Find where the given text appears and provide that cell's center as [x, y] coordinate. 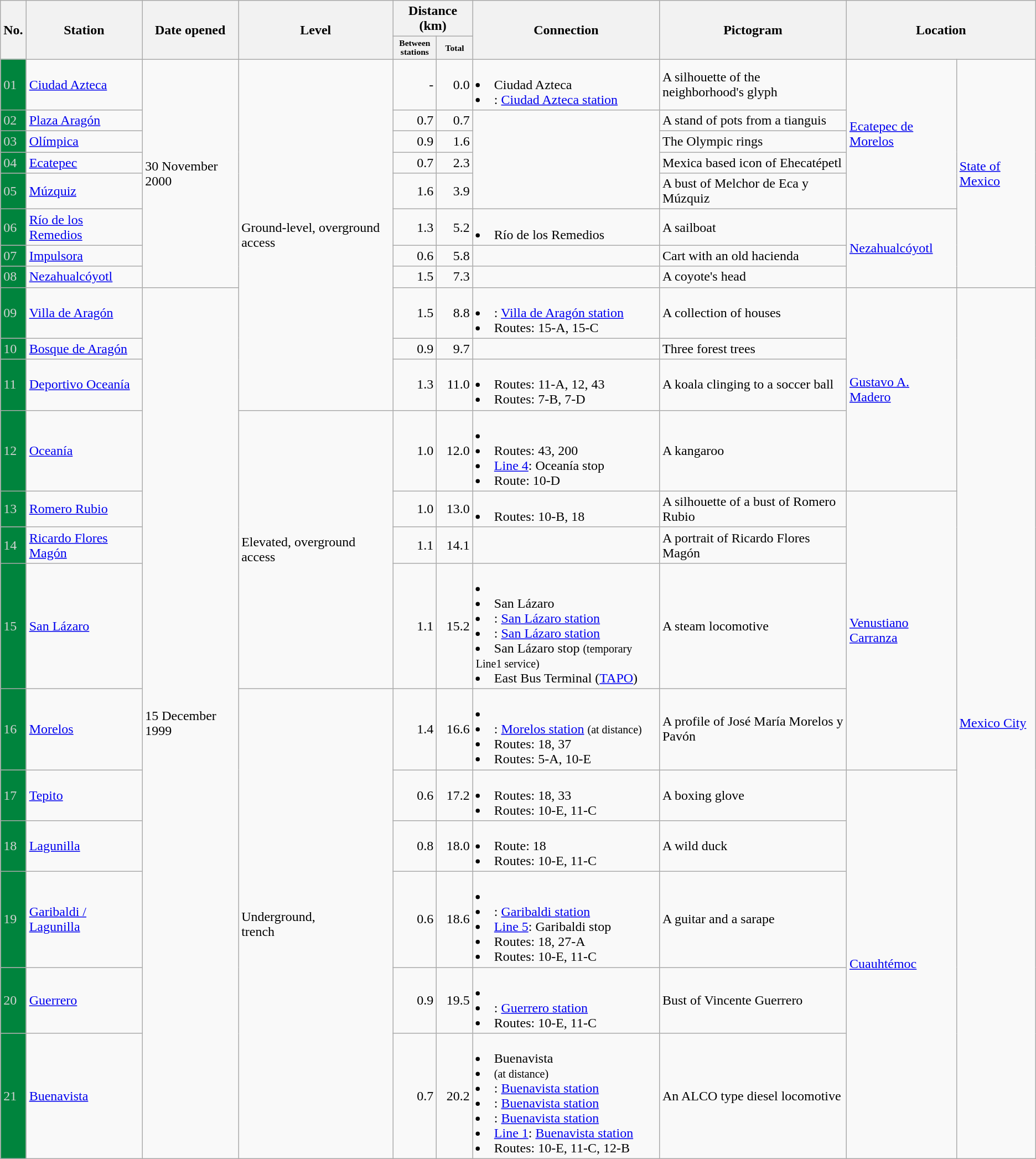
Connection [566, 30]
Bosque de Aragón [84, 349]
Morelos [84, 729]
Buenavista (at distance) : Buenavista station : Buenavista station : Buenavista station Line 1: Buenavista station Routes: 10-E, 11-C, 12-B [566, 1096]
Impulsora [84, 256]
Ciudad Azteca : Ciudad Azteca station [566, 85]
A portrait of Ricardo Flores Magón [753, 545]
No. [13, 30]
Routes: 11-A, 12, 43 Routes: 7-B, 7-D [566, 385]
5.2 [455, 227]
09 [13, 313]
A silhouette of a bust of Romero Rubio [753, 509]
18.0 [455, 846]
06 [13, 227]
A profile of José María Morelos y Pavón [753, 729]
A bust of Melchor de Eca y Múzquiz [753, 192]
11.0 [455, 385]
: Morelos station (at distance) Routes: 18, 37 Routes: 5-A, 10-E [566, 729]
5.8 [455, 256]
14.1 [455, 545]
: Villa de Aragón station Routes: 15-A, 15-C [566, 313]
Buenavista [84, 1096]
Routes: 10-B, 18 [566, 509]
The Olympic rings [753, 142]
Múzquiz [84, 192]
State of Mexico [996, 173]
Cuauhtémoc [901, 964]
: Guerrero station Routes: 10-E, 11-C [566, 1001]
Station [84, 30]
Date opened [190, 30]
Gustavo A. Madero [901, 389]
Olímpica [84, 142]
19.5 [455, 1001]
Ecatepec [84, 163]
Villa de Aragón [84, 313]
Romero Rubio [84, 509]
15 [13, 625]
13.0 [455, 509]
Pictogram [753, 30]
Oceanía [84, 451]
17.2 [455, 795]
01 [13, 85]
19 [13, 920]
Underground,trench [315, 923]
14 [13, 545]
Three forest trees [753, 349]
1.4 [415, 729]
Ciudad Azteca [84, 85]
11 [13, 385]
7.3 [455, 277]
A steam locomotive [753, 625]
18.6 [455, 920]
8.8 [455, 313]
03 [13, 142]
12 [13, 451]
Guerrero [84, 1001]
07 [13, 256]
Deportivo Oceanía [84, 385]
30 November 2000 [190, 173]
12.0 [455, 451]
Ecatepec de Morelos [901, 134]
20.2 [455, 1096]
08 [13, 277]
Ground-level, overground access [315, 235]
17 [13, 795]
18 [13, 846]
An ALCO type diesel locomotive [753, 1096]
15 December 1999 [190, 723]
A boxing glove [753, 795]
Total [455, 48]
Betweenstations [415, 48]
A guitar and a sarape [753, 920]
A coyote's head [753, 277]
10 [13, 349]
San Lázaro [84, 625]
Elevated, overground access [315, 549]
0.8 [415, 846]
02 [13, 121]
0.0 [455, 85]
13 [13, 509]
A collection of houses [753, 313]
16.6 [455, 729]
Garibaldi / Lagunilla [84, 920]
Level [315, 30]
- [415, 85]
A koala clinging to a soccer ball [753, 385]
Venustiano Carranza [901, 630]
A wild duck [753, 846]
A silhouette of the neighborhood's glyph [753, 85]
Mexica based icon of Ehecatépetl [753, 163]
Mexico City [996, 723]
Lagunilla [84, 846]
Distance (km) [433, 19]
9.7 [455, 349]
Cart with an old hacienda [753, 256]
A sailboat [753, 227]
20 [13, 1001]
05 [13, 192]
Routes: 18, 33 Routes: 10-E, 11-C [566, 795]
21 [13, 1096]
2.3 [455, 163]
04 [13, 163]
Route: 18 Routes: 10-E, 11-C [566, 846]
15.2 [455, 625]
16 [13, 729]
A kangaroo [753, 451]
Routes: 43, 200 Line 4: Oceanía stop Route: 10-D [566, 451]
Location [941, 30]
: Garibaldi station Line 5: Garibaldi stop Routes: 18, 27-A Routes: 10-E, 11-C [566, 920]
Tepito [84, 795]
Ricardo Flores Magón [84, 545]
3.9 [455, 192]
Bust of Vincente Guerrero [753, 1001]
Plaza Aragón [84, 121]
San Lázaro : San Lázaro station : San Lázaro station San Lázaro stop (temporary Line1 service) East Bus Terminal (TAPO) [566, 625]
A stand of pots from a tianguis [753, 121]
